Scan for the cell matching the given text and deliver its (X, Y) coordinate at center. 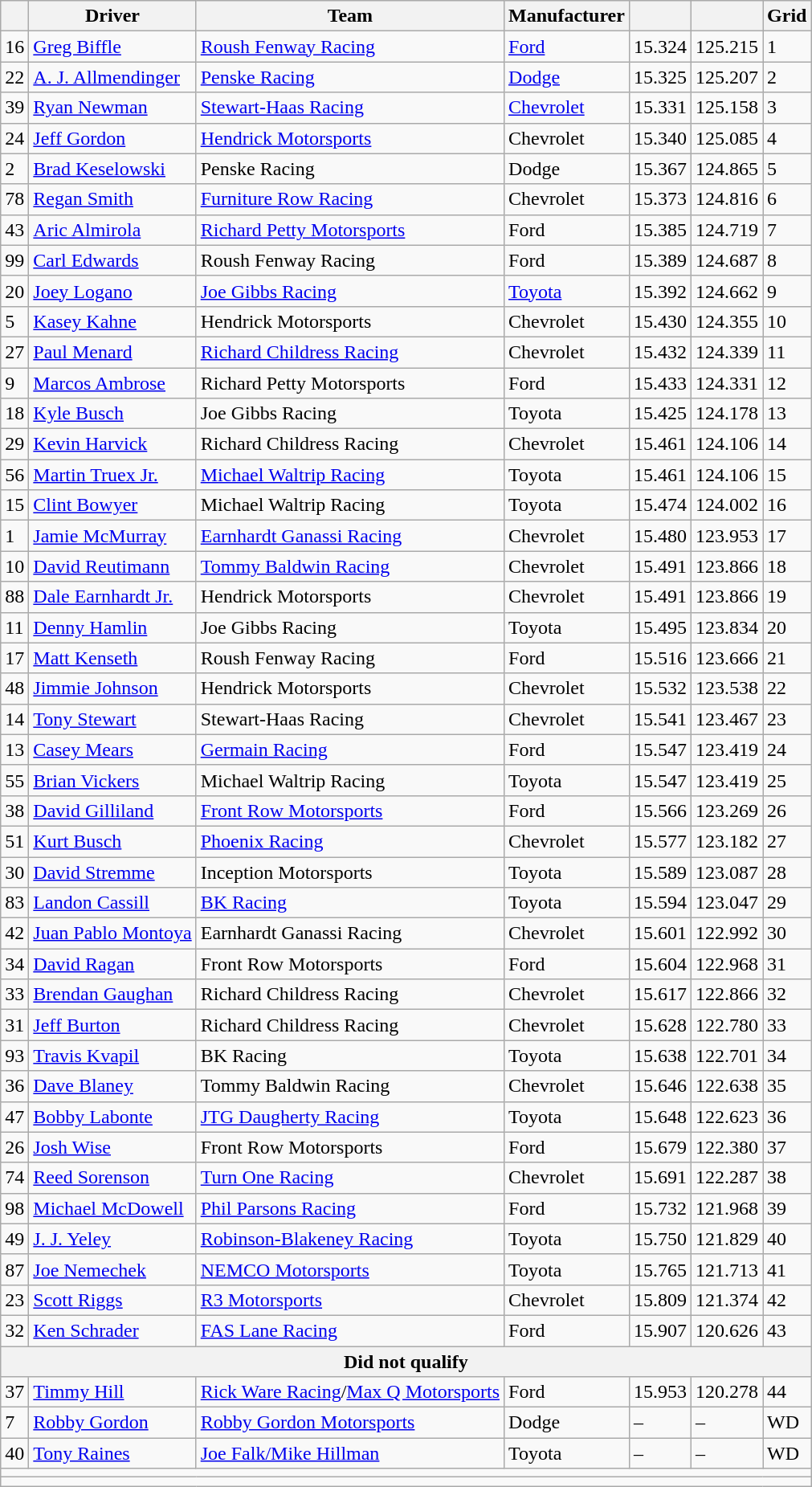
Kevin Harvick (112, 444)
15.617 (660, 995)
Brian Vickers (112, 780)
124.687 (728, 260)
124.339 (728, 352)
Joe Nemechek (112, 1269)
122.866 (728, 995)
Jeff Gordon (112, 138)
Robinson-Blakeney Racing (350, 1239)
R3 Motorsports (350, 1300)
15.495 (660, 627)
122.701 (728, 1056)
120.278 (728, 1392)
121.829 (728, 1239)
Ken Schrader (112, 1330)
123.182 (728, 841)
Brendan Gaughan (112, 995)
Carl Edwards (112, 260)
Inception Motorsports (350, 872)
Denny Hamlin (112, 627)
19 (787, 597)
Juan Pablo Montoya (112, 933)
Dale Earnhardt Jr. (112, 597)
Timmy Hill (112, 1392)
55 (14, 780)
98 (14, 1208)
122.780 (728, 1025)
3 (787, 108)
FAS Lane Racing (350, 1330)
124.865 (728, 169)
Paul Menard (112, 352)
Manufacturer (567, 16)
124.002 (728, 505)
124.816 (728, 199)
125.085 (728, 138)
Robby Gordon Motorsports (350, 1423)
15.750 (660, 1239)
Joey Logano (112, 291)
120.626 (728, 1330)
83 (14, 903)
15.628 (660, 1025)
Dave Blaney (112, 1086)
15.433 (660, 383)
123.834 (728, 627)
Kyle Busch (112, 414)
Michael McDowell (112, 1208)
99 (14, 260)
125.158 (728, 108)
15.601 (660, 933)
15.732 (660, 1208)
15.480 (660, 536)
25 (787, 780)
Travis Kvapil (112, 1056)
Jeff Burton (112, 1025)
15.646 (660, 1086)
15.430 (660, 321)
Ryan Newman (112, 108)
121.968 (728, 1208)
15.474 (660, 505)
44 (787, 1392)
35 (787, 1086)
125.215 (728, 47)
74 (14, 1178)
124.662 (728, 291)
Robby Gordon (112, 1423)
Aric Almirola (112, 230)
122.968 (728, 964)
Kasey Kahne (112, 321)
Team (350, 16)
121.374 (728, 1300)
12 (787, 383)
15.367 (660, 169)
15.907 (660, 1330)
Josh Wise (112, 1147)
David Ragan (112, 964)
Jimmie Johnson (112, 688)
122.992 (728, 933)
Greg Biffle (112, 47)
124.355 (728, 321)
87 (14, 1269)
125.207 (728, 77)
15.385 (660, 230)
122.638 (728, 1086)
Martin Truex Jr. (112, 475)
Tony Stewart (112, 719)
Casey Mears (112, 750)
Did not qualify (406, 1362)
15.532 (660, 688)
15.577 (660, 841)
Phil Parsons Racing (350, 1208)
15.566 (660, 811)
15.325 (660, 77)
Bobby Labonte (112, 1117)
David Gilliland (112, 811)
Landon Cassill (112, 903)
15.589 (660, 872)
15.604 (660, 964)
15.953 (660, 1392)
Germain Racing (350, 750)
Phoenix Racing (350, 841)
David Reutimann (112, 566)
124.178 (728, 414)
Jamie McMurray (112, 536)
15.516 (660, 658)
Reed Sorenson (112, 1178)
21 (787, 658)
15.340 (660, 138)
Brad Keselowski (112, 169)
123.269 (728, 811)
124.719 (728, 230)
15.425 (660, 414)
6 (787, 199)
Matt Kenseth (112, 658)
Scott Riggs (112, 1300)
56 (14, 475)
122.380 (728, 1147)
A. J. Allmendinger (112, 77)
121.713 (728, 1269)
123.087 (728, 872)
15.638 (660, 1056)
88 (14, 597)
15.809 (660, 1300)
122.287 (728, 1178)
47 (14, 1117)
15.324 (660, 47)
15.373 (660, 199)
David Stremme (112, 872)
124.331 (728, 383)
Furniture Row Racing (350, 199)
15.392 (660, 291)
15.331 (660, 108)
Grid (787, 16)
15.432 (660, 352)
Clint Bowyer (112, 505)
J. J. Yeley (112, 1239)
28 (787, 872)
15.389 (660, 260)
Turn One Racing (350, 1178)
8 (787, 260)
93 (14, 1056)
Rick Ware Racing/Max Q Motorsports (350, 1392)
Driver (112, 16)
JTG Daugherty Racing (350, 1117)
Regan Smith (112, 199)
123.538 (728, 688)
Marcos Ambrose (112, 383)
Kurt Busch (112, 841)
48 (14, 688)
49 (14, 1239)
15.679 (660, 1147)
15.765 (660, 1269)
NEMCO Motorsports (350, 1269)
78 (14, 199)
Joe Falk/Mike Hillman (350, 1453)
15.541 (660, 719)
41 (787, 1269)
15.691 (660, 1178)
4 (787, 138)
15.594 (660, 903)
15.648 (660, 1117)
51 (14, 841)
123.666 (728, 658)
Tony Raines (112, 1453)
123.953 (728, 536)
123.467 (728, 719)
122.623 (728, 1117)
123.047 (728, 903)
